Locate the cell with the specified text and output its [x, y] center coordinate. 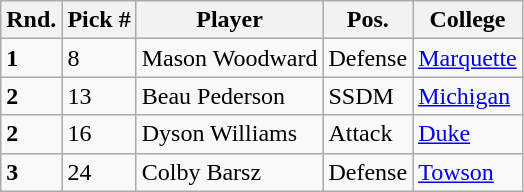
Attack [368, 134]
Mason Woodward [230, 58]
Towson [468, 172]
Player [230, 20]
24 [99, 172]
16 [99, 134]
1 [32, 58]
Duke [468, 134]
Marquette [468, 58]
Pos. [368, 20]
Beau Pederson [230, 96]
13 [99, 96]
Pick # [99, 20]
Rnd. [32, 20]
Michigan [468, 96]
8 [99, 58]
3 [32, 172]
Dyson Williams [230, 134]
Colby Barsz [230, 172]
College [468, 20]
SSDM [368, 96]
